Determine the (X, Y) coordinate at the center of the cell enclosing the given text.  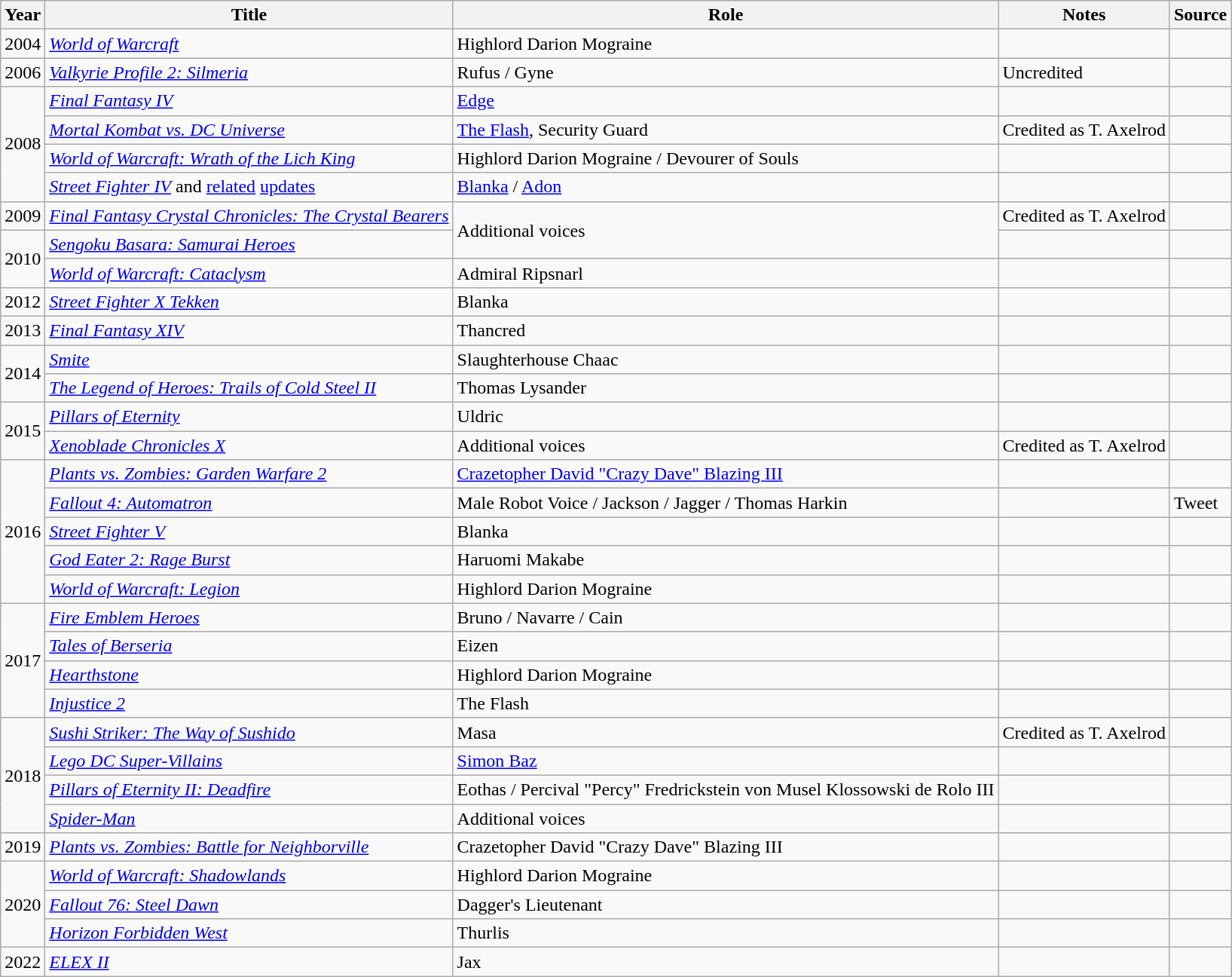
The Flash (726, 703)
Admiral Ripsnarl (726, 273)
Masa (726, 732)
Fire Emblem Heroes (249, 617)
Jax (726, 962)
Lego DC Super-Villains (249, 761)
2014 (23, 374)
Eizen (726, 646)
Fallout 4: Automatron (249, 503)
Pillars of Eternity II: Deadfire (249, 789)
Notes (1084, 15)
Haruomi Makabe (726, 560)
Edge (726, 101)
Mortal Kombat vs. DC Universe (249, 130)
2018 (23, 775)
2006 (23, 72)
Title (249, 15)
Thurlis (726, 933)
Dagger's Lieutenant (726, 905)
Thomas Lysander (726, 388)
Highlord Darion Mograine / Devourer of Souls (726, 158)
2008 (23, 144)
Smite (249, 360)
Injustice 2 (249, 703)
2010 (23, 259)
Valkyrie Profile 2: Silmeria (249, 72)
Final Fantasy XIV (249, 330)
World of Warcraft: Legion (249, 589)
The Legend of Heroes: Trails of Cold Steel II (249, 388)
Tales of Berseria (249, 646)
Blanka / Adon (726, 187)
World of Warcraft: Shadowlands (249, 876)
Year (23, 15)
Fallout 76: Steel Dawn (249, 905)
Sengoku Basara: Samurai Heroes (249, 244)
Slaughterhouse Chaac (726, 360)
ELEX II (249, 962)
World of Warcraft (249, 44)
The Flash, Security Guard (726, 130)
Tweet (1200, 503)
Rufus / Gyne (726, 72)
Simon Baz (726, 761)
Street Fighter IV and related updates (249, 187)
Thancred (726, 330)
Final Fantasy Crystal Chronicles: The Crystal Bearers (249, 216)
Plants vs. Zombies: Battle for Neighborville (249, 847)
World of Warcraft: Cataclysm (249, 273)
Uldric (726, 417)
Role (726, 15)
Final Fantasy IV (249, 101)
2015 (23, 431)
2019 (23, 847)
Uncredited (1084, 72)
Bruno / Navarre / Cain (726, 617)
Pillars of Eternity (249, 417)
2022 (23, 962)
2004 (23, 44)
Hearthstone (249, 675)
Street Fighter V (249, 531)
2020 (23, 905)
Plants vs. Zombies: Garden Warfare 2 (249, 474)
Xenoblade Chronicles X (249, 446)
Street Fighter X Tekken (249, 302)
God Eater 2: Rage Burst (249, 560)
Eothas / Percival "Percy" Fredrickstein von Musel Klossowski de Rolo III (726, 789)
2017 (23, 660)
Source (1200, 15)
2016 (23, 531)
Spider-Man (249, 818)
2009 (23, 216)
2013 (23, 330)
World of Warcraft: Wrath of the Lich King (249, 158)
Male Robot Voice / Jackson / Jagger / Thomas Harkin (726, 503)
Sushi Striker: The Way of Sushido (249, 732)
2012 (23, 302)
Horizon Forbidden West (249, 933)
